Identify which cell holds the provided text, then report its (X, Y) central coordinate. 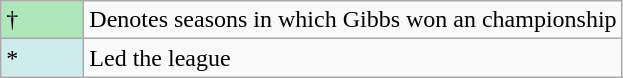
† (42, 20)
Led the league (353, 58)
* (42, 58)
Denotes seasons in which Gibbs won an championship (353, 20)
